Search for the cell housing the specified text and yield its [X, Y] center coordinate. 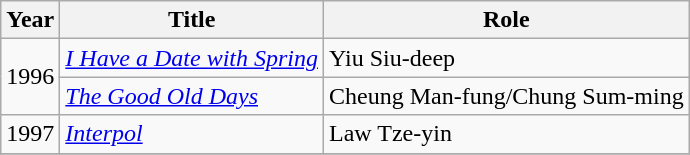
1996 [30, 77]
I Have a Date with Spring [192, 58]
Cheung Man-fung/Chung Sum-ming [507, 96]
Year [30, 20]
Role [507, 20]
The Good Old Days [192, 96]
1997 [30, 134]
Interpol [192, 134]
Title [192, 20]
Yiu Siu-deep [507, 58]
Law Tze-yin [507, 134]
